For the text-containing cell, return its midpoint in (X, Y) coordinate format. 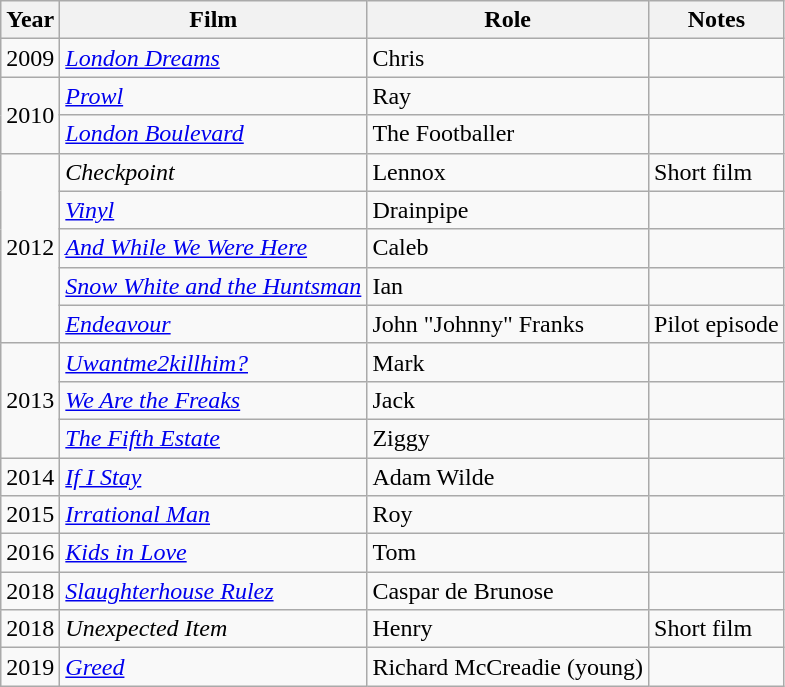
And While We Were Here (214, 248)
Role (508, 20)
Tom (508, 553)
We Are the Freaks (214, 400)
Prowl (214, 96)
London Dreams (214, 58)
London Boulevard (214, 134)
Henry (508, 629)
Kids in Love (214, 553)
Uwantme2killhim? (214, 362)
2016 (30, 553)
Ziggy (508, 438)
Drainpipe (508, 210)
Endeavour (214, 324)
Jack (508, 400)
2013 (30, 400)
Ian (508, 286)
Unexpected Item (214, 629)
Chris (508, 58)
2010 (30, 115)
Notes (717, 20)
Richard McCreadie (young) (508, 667)
2009 (30, 58)
The Fifth Estate (214, 438)
John "Johnny" Franks (508, 324)
Slaughterhouse Rulez (214, 591)
Lennox (508, 172)
2014 (30, 477)
Ray (508, 96)
2019 (30, 667)
Roy (508, 515)
Pilot episode (717, 324)
Film (214, 20)
Vinyl (214, 210)
2012 (30, 248)
Irrational Man (214, 515)
The Footballer (508, 134)
If I Stay (214, 477)
Checkpoint (214, 172)
2015 (30, 515)
Mark (508, 362)
Greed (214, 667)
Adam Wilde (508, 477)
Caleb (508, 248)
Year (30, 20)
Caspar de Brunose (508, 591)
Snow White and the Huntsman (214, 286)
